Provide the [X, Y] coordinate of the cell's center where the given text is located.  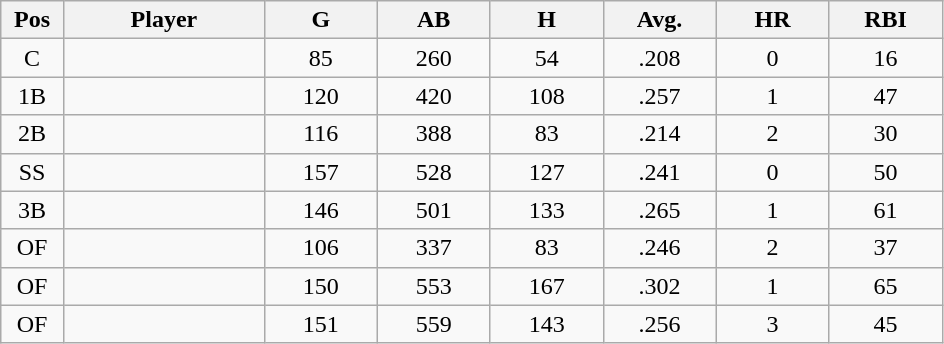
2B [32, 134]
143 [546, 324]
106 [320, 248]
260 [434, 58]
528 [434, 172]
3B [32, 210]
50 [886, 172]
AB [434, 20]
116 [320, 134]
146 [320, 210]
.241 [660, 172]
.208 [660, 58]
.265 [660, 210]
HR [772, 20]
85 [320, 58]
.246 [660, 248]
559 [434, 324]
.257 [660, 96]
151 [320, 324]
C [32, 58]
127 [546, 172]
.214 [660, 134]
388 [434, 134]
420 [434, 96]
1B [32, 96]
45 [886, 324]
H [546, 20]
337 [434, 248]
G [320, 20]
SS [32, 172]
553 [434, 286]
133 [546, 210]
501 [434, 210]
65 [886, 286]
37 [886, 248]
.256 [660, 324]
3 [772, 324]
120 [320, 96]
54 [546, 58]
167 [546, 286]
30 [886, 134]
16 [886, 58]
.302 [660, 286]
Pos [32, 20]
Avg. [660, 20]
157 [320, 172]
Player [164, 20]
61 [886, 210]
47 [886, 96]
150 [320, 286]
108 [546, 96]
RBI [886, 20]
